Extract the (x, y) coordinate from the center of the cell holding the provided text.  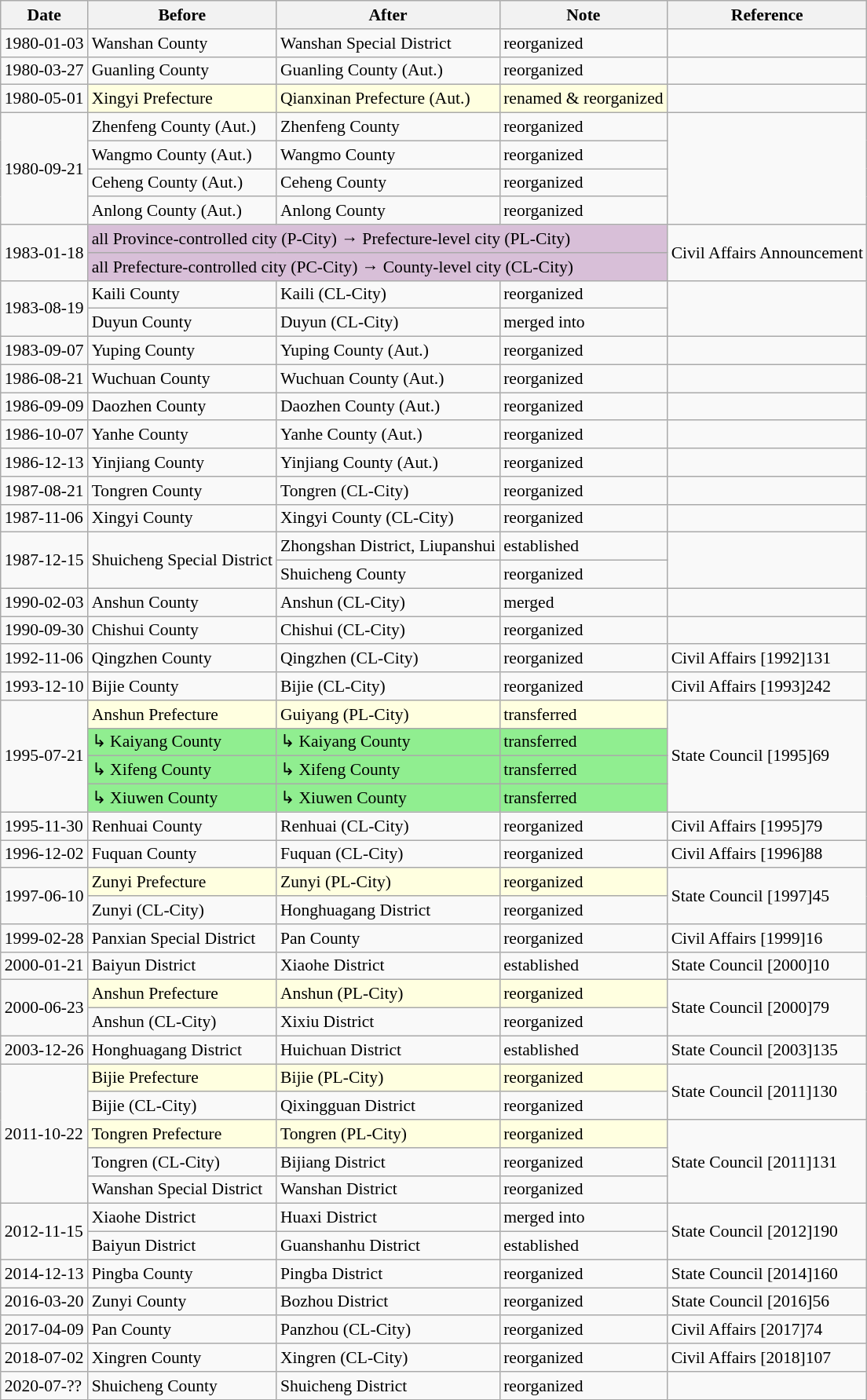
1980-05-01 (44, 99)
Anlong County (Aut.) (182, 211)
Yuping County (182, 351)
1980-09-21 (44, 169)
Reference (767, 15)
Wuchuan County (Aut.) (388, 378)
Date (44, 15)
Duyun County (182, 323)
State Council [2003]135 (767, 1050)
Guiyang (PL-City) (388, 715)
1983-01-18 (44, 253)
2016-03-20 (44, 1302)
Xingren County (182, 1358)
2012-11-15 (44, 1231)
Wuchuan County (182, 378)
Daozhen County (182, 407)
1986-12-13 (44, 462)
State Council [2000]79 (767, 1008)
Tongren Prefecture (182, 1134)
Bijie (PL-City) (388, 1078)
Zunyi (CL-City) (182, 910)
Renhuai (CL-City) (388, 826)
Guanling County (Aut.) (388, 71)
Renhuai County (182, 826)
Zhongshan District, Liupanshui (388, 546)
Yanhe County (182, 435)
Panzhou (CL-City) (388, 1330)
State Council [2014]160 (767, 1274)
all Province-controlled city (P-City) → Prefecture-level city (PL-City) (378, 239)
1980-03-27 (44, 71)
State Council [2016]56 (767, 1302)
Civil Affairs [2017]74 (767, 1330)
Xingyi County (182, 518)
Zhenfeng County (Aut.) (182, 127)
1986-09-09 (44, 407)
State Council [2000]10 (767, 966)
1995-07-21 (44, 756)
Zhenfeng County (388, 127)
Chishui County (182, 631)
Huaxi District (388, 1218)
1997-06-10 (44, 897)
Wangmo County (388, 155)
Bijie County (182, 686)
1987-08-21 (44, 491)
1986-08-21 (44, 378)
Guanshanhu District (388, 1246)
Xingyi County (CL-City) (388, 518)
State Council [1997]45 (767, 897)
Bozhou District (388, 1302)
Anlong County (388, 211)
Xixiu District (388, 1022)
Kaili (CL-City) (388, 294)
1993-12-10 (44, 686)
merged (583, 602)
Xingyi Prefecture (182, 99)
State Council [1995]69 (767, 756)
After (388, 15)
Wangmo County (Aut.) (182, 155)
Qingzhen County (182, 659)
1983-09-07 (44, 351)
Civil Affairs [1995]79 (767, 826)
Civil Affairs [1993]242 (767, 686)
Panxian Special District (182, 938)
1980-01-03 (44, 43)
Qianxinan Prefecture (Aut.) (388, 99)
Civil Affairs [1999]16 (767, 938)
Zunyi (PL-City) (388, 883)
Tongren (PL-City) (388, 1134)
Yanhe County (Aut.) (388, 435)
all Prefecture-controlled city (PC-City) → County-level city (CL-City) (378, 267)
Anshun (PL-City) (388, 994)
Yinjiang County (182, 462)
1990-09-30 (44, 631)
Note (583, 15)
renamed & reorganized (583, 99)
Tongren County (182, 491)
Wanshan District (388, 1190)
2020-07-?? (44, 1386)
2017-04-09 (44, 1330)
1983-08-19 (44, 308)
Duyun (CL-City) (388, 323)
Chishui (CL-City) (388, 631)
Kaili County (182, 294)
Zunyi Prefecture (182, 883)
1990-02-03 (44, 602)
Civil Affairs Announcement (767, 253)
Qingzhen (CL-City) (388, 659)
Daozhen County (Aut.) (388, 407)
Zunyi County (182, 1302)
State Council [2012]190 (767, 1231)
Xingren (CL-City) (388, 1358)
Civil Affairs [1996]88 (767, 854)
Ceheng County (388, 183)
Bijiang District (388, 1162)
Anshun County (182, 602)
1987-11-06 (44, 518)
1986-10-07 (44, 435)
2018-07-02 (44, 1358)
1995-11-30 (44, 826)
2014-12-13 (44, 1274)
Shuicheng Special District (182, 561)
1992-11-06 (44, 659)
1999-02-28 (44, 938)
Before (182, 15)
Pingba District (388, 1274)
Qixingguan District (388, 1106)
Civil Affairs [1992]131 (767, 659)
1996-12-02 (44, 854)
1987-12-15 (44, 561)
2011-10-22 (44, 1134)
State Council [2011]131 (767, 1162)
Bijie Prefecture (182, 1078)
Pingba County (182, 1274)
Wanshan County (182, 43)
Huichuan District (388, 1050)
Shuicheng District (388, 1386)
Ceheng County (Aut.) (182, 183)
Yinjiang County (Aut.) (388, 462)
2000-06-23 (44, 1008)
2003-12-26 (44, 1050)
Fuquan (CL-City) (388, 854)
State Council [2011]130 (767, 1091)
2000-01-21 (44, 966)
Guanling County (182, 71)
Civil Affairs [2018]107 (767, 1358)
Fuquan County (182, 854)
Yuping County (Aut.) (388, 351)
